Identify which cell holds the provided text, then report its (x, y) central coordinate. 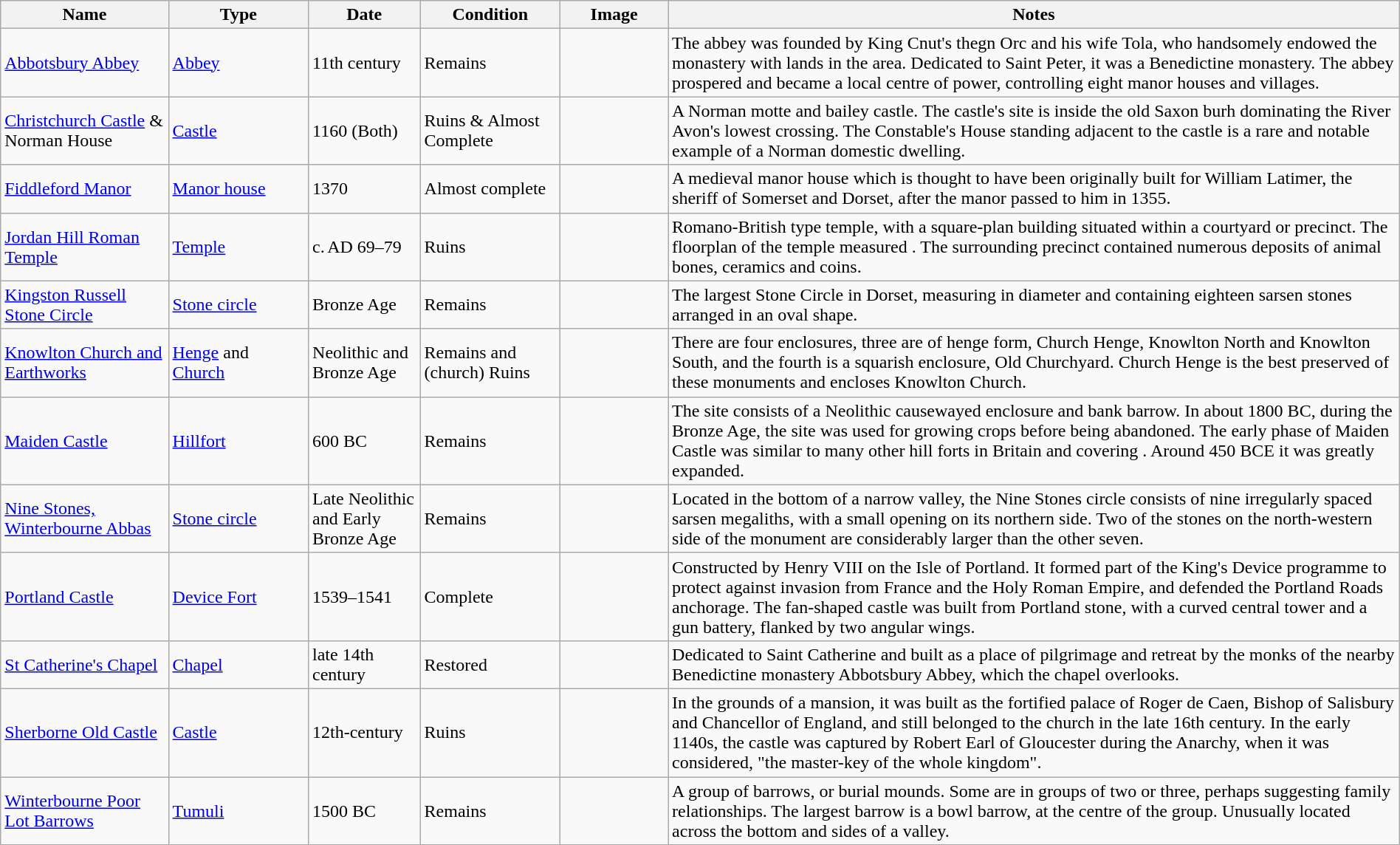
Hillfort (238, 440)
Henge and Church (238, 363)
Temple (238, 247)
Restored (490, 665)
Condition (490, 15)
Nine Stones, Winterbourne Abbas (84, 519)
Knowlton Church and Earthworks (84, 363)
11th century (365, 63)
Almost complete (490, 189)
Late Neolithic and Early Bronze Age (365, 519)
Complete (490, 597)
1500 BC (365, 811)
St Catherine's Chapel (84, 665)
Ruins & Almost Complete (490, 131)
Image (614, 15)
Device Fort (238, 597)
Neolithic and Bronze Age (365, 363)
1160 (Both) (365, 131)
Abbey (238, 63)
Remains and (church) Ruins (490, 363)
Date (365, 15)
Kingston Russell Stone Circle (84, 304)
Notes (1034, 15)
Winterbourne Poor Lot Barrows (84, 811)
c. AD 69–79 (365, 247)
Chapel (238, 665)
1539–1541 (365, 597)
Abbotsbury Abbey (84, 63)
Type (238, 15)
Bronze Age (365, 304)
Portland Castle (84, 597)
Jordan Hill Roman Temple (84, 247)
1370 (365, 189)
Tumuli (238, 811)
Name (84, 15)
Fiddleford Manor (84, 189)
12th-century (365, 733)
600 BC (365, 440)
Maiden Castle (84, 440)
The largest Stone Circle in Dorset, measuring in diameter and containing eighteen sarsen stones arranged in an oval shape. (1034, 304)
Christchurch Castle & Norman House (84, 131)
late 14th century (365, 665)
Manor house (238, 189)
Sherborne Old Castle (84, 733)
